Locate the cell with the specified text and output its (x, y) center coordinate. 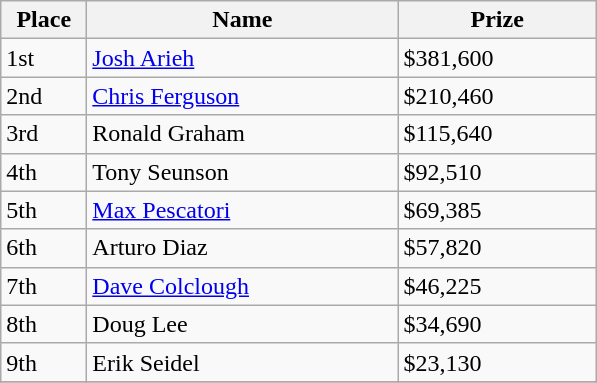
9th (44, 362)
$92,510 (498, 172)
Arturo Diaz (242, 248)
1st (44, 58)
6th (44, 248)
5th (44, 210)
Dave Colclough (242, 286)
3rd (44, 134)
$210,460 (498, 96)
$69,385 (498, 210)
4th (44, 172)
$23,130 (498, 362)
Chris Ferguson (242, 96)
$115,640 (498, 134)
Josh Arieh (242, 58)
$46,225 (498, 286)
Prize (498, 20)
2nd (44, 96)
$381,600 (498, 58)
Doug Lee (242, 324)
Tony Seunson (242, 172)
8th (44, 324)
$34,690 (498, 324)
Name (242, 20)
Max Pescatori (242, 210)
Place (44, 20)
Ronald Graham (242, 134)
Erik Seidel (242, 362)
7th (44, 286)
$57,820 (498, 248)
